Scan for the cell matching the given text and deliver its [X, Y] coordinate at center. 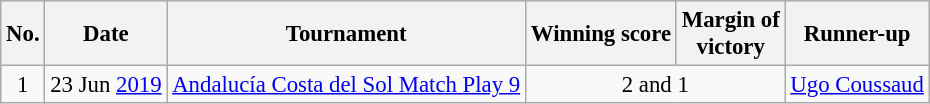
Margin ofvictory [730, 34]
Runner-up [857, 34]
1 [23, 85]
Andalucía Costa del Sol Match Play 9 [346, 85]
Winning score [600, 34]
23 Jun 2019 [106, 85]
2 and 1 [655, 85]
Ugo Coussaud [857, 85]
No. [23, 34]
Date [106, 34]
Tournament [346, 34]
